Find where the given text appears and provide that cell's center as (X, Y) coordinate. 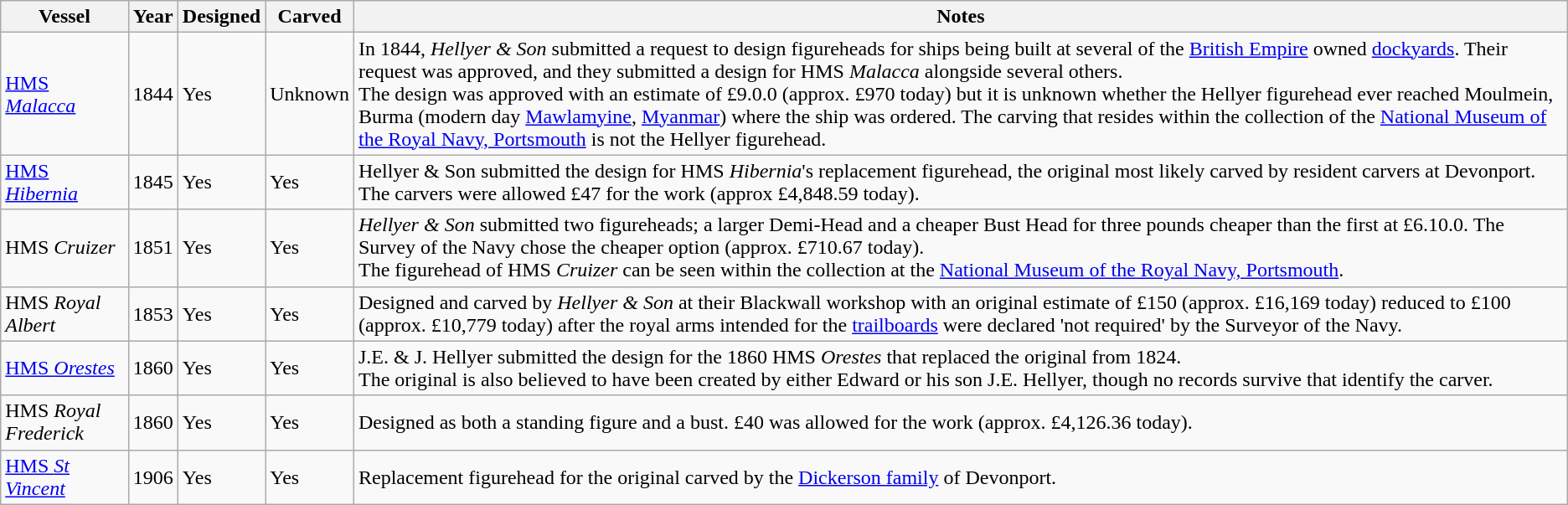
1853 (152, 313)
HMS Royal Albert (65, 313)
Designed (221, 17)
Designed as both a standing figure and a bust. £40 was allowed for the work (approx. £4,126.36 today). (960, 422)
HMS Malacca (65, 94)
1851 (152, 248)
1906 (152, 477)
1844 (152, 94)
HMS Hibernia (65, 183)
HMS Orestes (65, 368)
Year (152, 17)
1845 (152, 183)
Carved (310, 17)
Replacement figurehead for the original carved by the Dickerson family of Devonport. (960, 477)
HMS Cruizer (65, 248)
Vessel (65, 17)
HMS Royal Frederick (65, 422)
Unknown (310, 94)
Notes (960, 17)
HMS St Vincent (65, 477)
